Return [X, Y] of the center of cell containing provided text 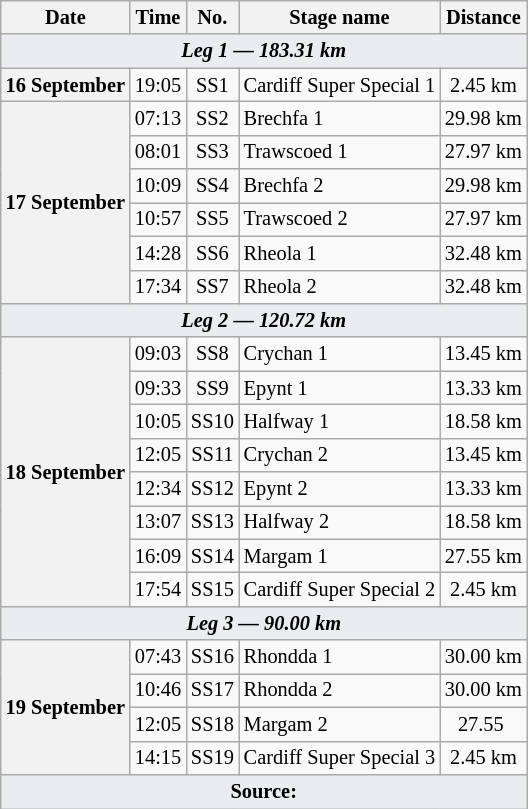
SS19 [212, 758]
Cardiff Super Special 2 [340, 589]
Epynt 1 [340, 388]
SS8 [212, 354]
SS18 [212, 724]
SS7 [212, 287]
SS13 [212, 522]
08:01 [158, 152]
10:57 [158, 219]
19 September [66, 708]
Crychan 1 [340, 354]
Epynt 2 [340, 489]
SS2 [212, 118]
27.55 [484, 724]
13:07 [158, 522]
Margam 2 [340, 724]
Brechfa 2 [340, 186]
09:03 [158, 354]
SS9 [212, 388]
Leg 3 — 90.00 km [264, 623]
17 September [66, 202]
16:09 [158, 556]
07:13 [158, 118]
Source: [264, 791]
Rheola 1 [340, 253]
17:34 [158, 287]
SS1 [212, 85]
Time [158, 17]
SS5 [212, 219]
SS4 [212, 186]
10:09 [158, 186]
16 September [66, 85]
SS11 [212, 455]
Date [66, 17]
Trawscoed 1 [340, 152]
18 September [66, 472]
Leg 2 — 120.72 km [264, 320]
Trawscoed 2 [340, 219]
SS3 [212, 152]
Cardiff Super Special 1 [340, 85]
SS16 [212, 657]
Cardiff Super Special 3 [340, 758]
SS17 [212, 690]
14:15 [158, 758]
10:05 [158, 421]
27.55 km [484, 556]
SS12 [212, 489]
Rhondda 2 [340, 690]
Leg 1 — 183.31 km [264, 51]
19:05 [158, 85]
Rheola 2 [340, 287]
SS6 [212, 253]
07:43 [158, 657]
Crychan 2 [340, 455]
09:33 [158, 388]
SS14 [212, 556]
Stage name [340, 17]
Rhondda 1 [340, 657]
Distance [484, 17]
12:34 [158, 489]
14:28 [158, 253]
SS10 [212, 421]
Margam 1 [340, 556]
Halfway 2 [340, 522]
Halfway 1 [340, 421]
10:46 [158, 690]
Brechfa 1 [340, 118]
17:54 [158, 589]
No. [212, 17]
SS15 [212, 589]
